Identify which cell holds the provided text, then report its (x, y) central coordinate. 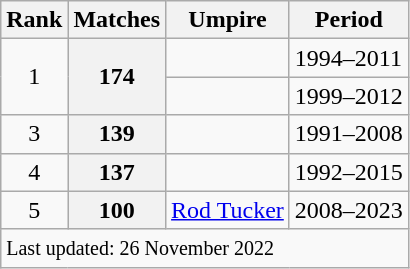
174 (117, 77)
1 (34, 77)
1999–2012 (348, 96)
Last updated: 26 November 2022 (205, 248)
1994–2011 (348, 58)
4 (34, 172)
1992–2015 (348, 172)
Umpire (228, 20)
Rod Tucker (228, 210)
2008–2023 (348, 210)
Period (348, 20)
139 (117, 134)
1991–2008 (348, 134)
3 (34, 134)
5 (34, 210)
Rank (34, 20)
137 (117, 172)
100 (117, 210)
Matches (117, 20)
